Detect which cell encompasses the target text, then output its (X, Y) center coordinate. 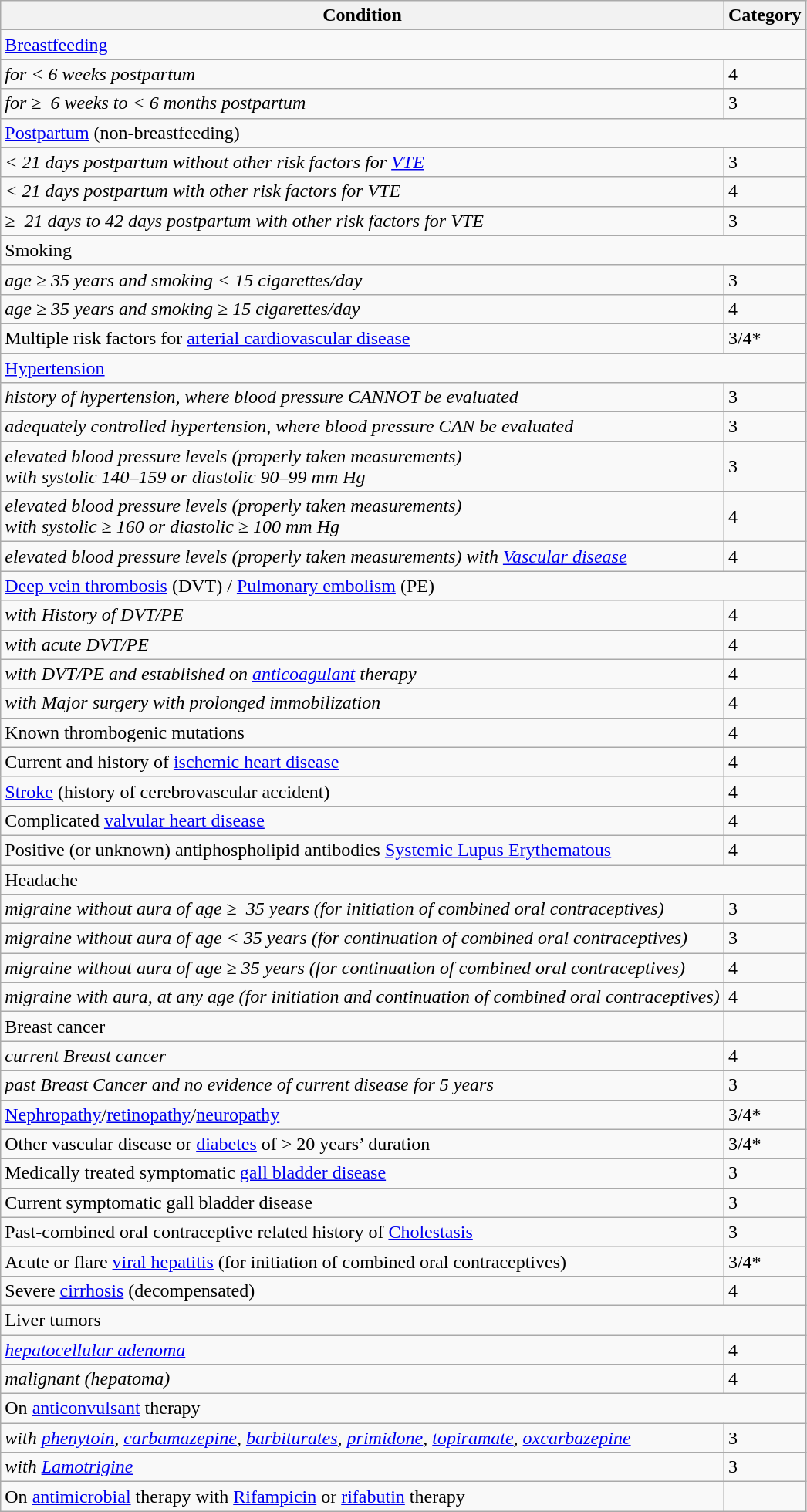
migraine with aura, at any age (for initiation and continuation of combined oral contraceptives) (363, 997)
for ≥ 6 weeks to < 6 months postpartum (363, 103)
Category (765, 15)
Past-combined oral contraceptive related history of Cholestasis (363, 1232)
with DVT/PE and established on anticoagulant therapy (363, 674)
age ≥ 35 years and smoking < 15 cigarettes/day (363, 279)
age ≥ 35 years and smoking ≥ 15 cigarettes/day (363, 309)
elevated blood pressure levels (properly taken measurements)with systolic 140–159 or diastolic 90–99 mm Hg (363, 466)
adequately controlled hypertension, where blood pressure CAN be evaluated (363, 427)
< 21 days postpartum with other risk factors for VTE (363, 191)
On antimicrobial therapy with Rifampicin or rifabutin therapy (363, 1497)
Postpartum (non-breastfeeding) (403, 133)
Condition (363, 15)
with acute DVT/PE (363, 644)
hepatocellular adenoma (363, 1350)
Smoking (403, 250)
migraine without aura of age ≥ 35 years (for continuation of combined oral contraceptives) (363, 968)
for < 6 weeks postpartum (363, 74)
past Breast Cancer and no evidence of current disease for 5 years (363, 1085)
Liver tumors (403, 1320)
elevated blood pressure levels (properly taken measurements) with Vascular disease (363, 556)
Breast cancer (363, 1027)
≥ 21 days to 42 days postpartum with other risk factors for VTE (363, 221)
Known thrombogenic mutations (363, 732)
Medically treated symptomatic gall bladder disease (363, 1173)
Stroke (history of cerebrovascular accident) (363, 791)
with phenytoin, carbamazepine, barbiturates, primidone, topiramate, oxcarbazepine (363, 1438)
Other vascular disease or diabetes of > 20 years’ duration (363, 1144)
Multiple risk factors for arterial cardiovascular disease (363, 338)
with Lamotrigine (363, 1467)
elevated blood pressure levels (properly taken measurements)with systolic ≥ 160 or diastolic ≥ 100 mm Hg (363, 517)
with History of DVT/PE (363, 615)
current Breast cancer (363, 1056)
Hypertension (403, 368)
On anticonvulsant therapy (403, 1409)
Deep vein thrombosis (DVT) / Pulmonary embolism (PE) (403, 586)
Nephropathy/retinopathy/neuropathy (363, 1115)
< 21 days postpartum without other risk factors for VTE (363, 162)
migraine without aura of age ≥ 35 years (for initiation of combined oral contraceptives) (363, 909)
malignant (hepatoma) (363, 1379)
Severe cirrhosis (decompensated) (363, 1290)
Acute or flare viral hepatitis (for initiation of combined oral contraceptives) (363, 1261)
history of hypertension, where blood pressure CANNOT be evaluated (363, 397)
Current and history of ischemic heart disease (363, 762)
Headache (403, 879)
Complicated valvular heart disease (363, 820)
migraine without aura of age < 35 years (for continuation of combined oral contraceptives) (363, 939)
Current symptomatic gall bladder disease (363, 1202)
with Major surgery with prolonged immobilization (363, 703)
Breastfeeding (403, 45)
Positive (or unknown) antiphospholipid antibodies Systemic Lupus Erythematous (363, 850)
